Find where the given text appears and provide that cell's center as (X, Y) coordinate. 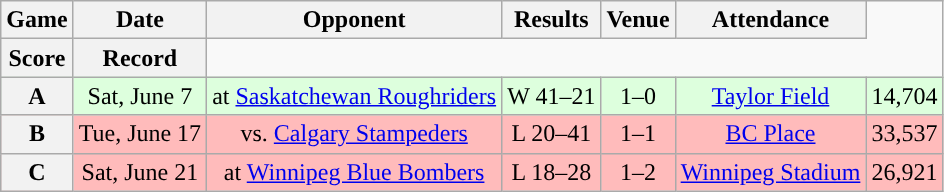
B (37, 134)
Record (140, 58)
vs. Calgary Stampeders (354, 134)
Game (37, 20)
1–2 (638, 172)
at Saskatchewan Roughriders (354, 96)
26,921 (904, 172)
Sat, June 7 (140, 96)
BC Place (770, 134)
Opponent (354, 20)
A (37, 96)
33,537 (904, 134)
Winnipeg Stadium (770, 172)
Score (37, 58)
W 41–21 (552, 96)
Venue (638, 20)
Results (552, 20)
Taylor Field (770, 96)
at Winnipeg Blue Bombers (354, 172)
C (37, 172)
1–1 (638, 134)
14,704 (904, 96)
Date (140, 20)
Sat, June 21 (140, 172)
L 20–41 (552, 134)
Attendance (770, 20)
L 18–28 (552, 172)
Tue, June 17 (140, 134)
1–0 (638, 96)
